Determine the (x, y) coordinate at the center of the cell enclosing the given text.  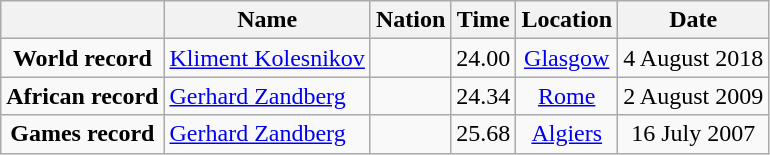
Rome (567, 96)
Name (267, 20)
4 August 2018 (694, 58)
Algiers (567, 134)
African record (82, 96)
Games record (82, 134)
24.00 (484, 58)
25.68 (484, 134)
World record (82, 58)
Date (694, 20)
24.34 (484, 96)
Kliment Kolesnikov (267, 58)
2 August 2009 (694, 96)
Glasgow (567, 58)
Time (484, 20)
Location (567, 20)
16 July 2007 (694, 134)
Nation (410, 20)
